Locate the cell with the specified text and output its (x, y) center coordinate. 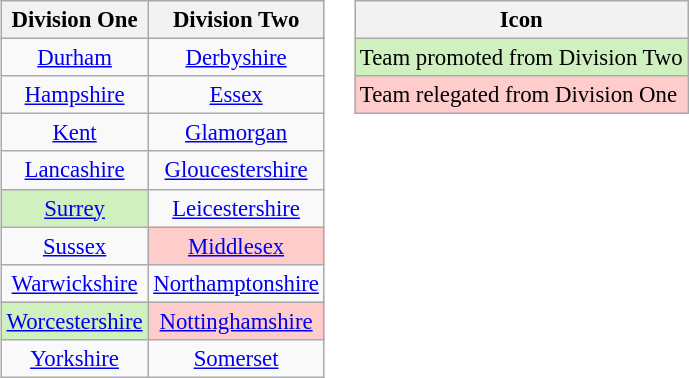
Division One (74, 20)
Warwickshire (74, 283)
Northamptonshire (236, 283)
Yorkshire (74, 358)
Nottinghamshire (236, 321)
Surrey (74, 208)
Essex (236, 95)
Team relegated from Division One (522, 95)
Lancashire (74, 170)
Glamorgan (236, 133)
Kent (74, 133)
Derbyshire (236, 58)
Gloucestershire (236, 170)
Somerset (236, 358)
Division Two (236, 20)
Durham (74, 58)
Sussex (74, 246)
Icon (522, 20)
Team promoted from Division Two (522, 58)
Leicestershire (236, 208)
Worcestershire (74, 321)
Hampshire (74, 95)
Middlesex (236, 246)
